Capture the cell that displays the provided text and extract its (X, Y) central coordinate. 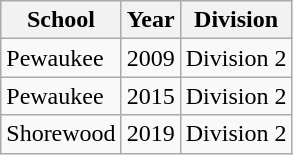
2009 (150, 58)
School (61, 20)
2015 (150, 96)
2019 (150, 134)
Shorewood (61, 134)
Division (236, 20)
Year (150, 20)
